Scan for the cell matching the given text and deliver its [X, Y] coordinate at center. 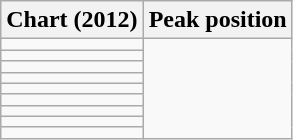
Peak position [218, 20]
Chart (2012) [72, 20]
